Pinpoint the cell where the given text exists, returning its [x, y] midpoint coordinate. 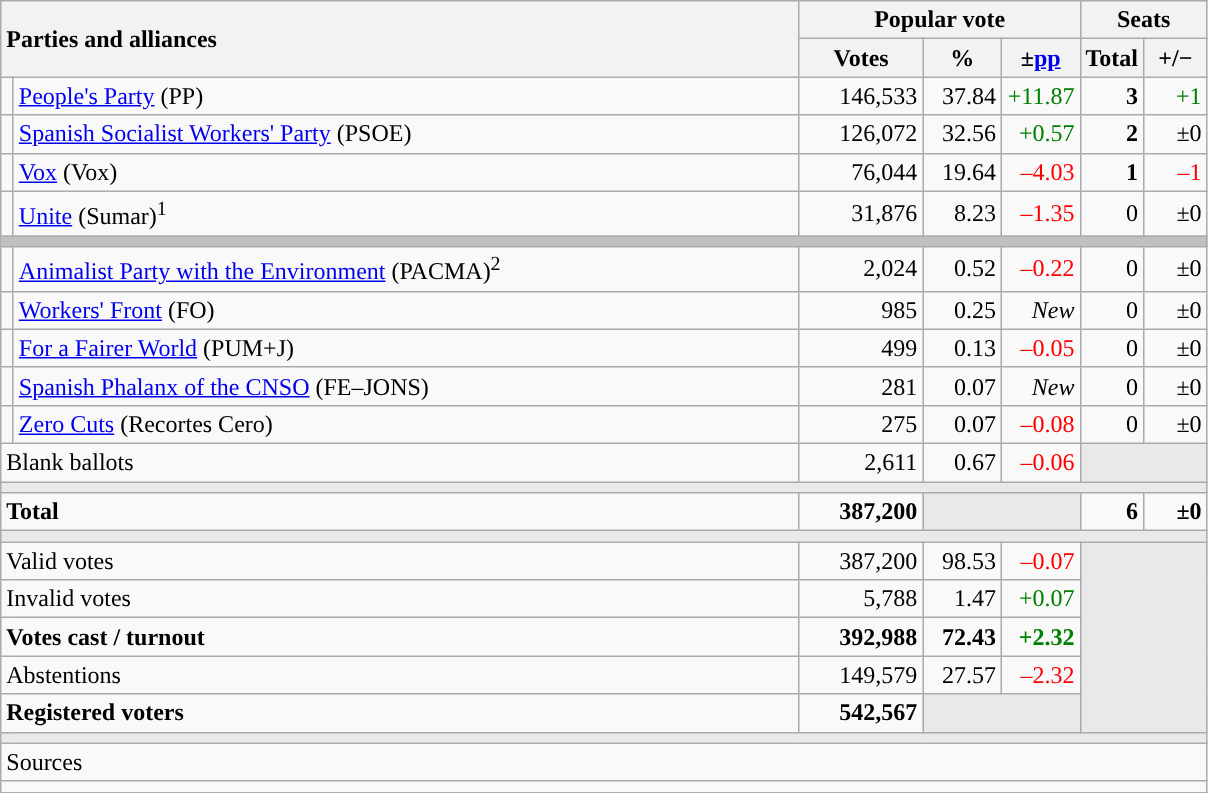
–1 [1176, 172]
2,024 [861, 270]
Votes cast / turnout [400, 637]
Vox (Vox) [406, 172]
Spanish Phalanx of the CNSO (FE–JONS) [406, 386]
–4.03 [1040, 172]
542,567 [861, 713]
31,876 [861, 214]
Abstentions [400, 675]
Animalist Party with the Environment (PACMA)2 [406, 270]
499 [861, 348]
149,579 [861, 675]
3 [1112, 96]
People's Party (PP) [406, 96]
Parties and alliances [400, 39]
Valid votes [400, 561]
985 [861, 310]
Unite (Sumar)1 [406, 214]
±pp [1040, 58]
–0.05 [1040, 348]
281 [861, 386]
+1 [1176, 96]
2 [1112, 134]
% [962, 58]
2,611 [861, 462]
275 [861, 424]
+2.32 [1040, 637]
6 [1112, 512]
146,533 [861, 96]
72.43 [962, 637]
For a Fairer World (PUM+J) [406, 348]
126,072 [861, 134]
37.84 [962, 96]
Spanish Socialist Workers' Party (PSOE) [406, 134]
76,044 [861, 172]
–0.08 [1040, 424]
1 [1112, 172]
Workers' Front (FO) [406, 310]
0.13 [962, 348]
Votes [861, 58]
1.47 [962, 599]
Zero Cuts (Recortes Cero) [406, 424]
–0.06 [1040, 462]
27.57 [962, 675]
392,988 [861, 637]
32.56 [962, 134]
+/− [1176, 58]
–1.35 [1040, 214]
0.25 [962, 310]
Popular vote [940, 20]
–0.22 [1040, 270]
19.64 [962, 172]
–0.07 [1040, 561]
8.23 [962, 214]
Sources [604, 762]
Seats [1144, 20]
5,788 [861, 599]
–2.32 [1040, 675]
Invalid votes [400, 599]
Registered voters [400, 713]
+0.57 [1040, 134]
0.67 [962, 462]
+0.07 [1040, 599]
98.53 [962, 561]
0.52 [962, 270]
Blank ballots [400, 462]
+11.87 [1040, 96]
